Determine the [x, y] coordinate at the center of the cell enclosing the given text.  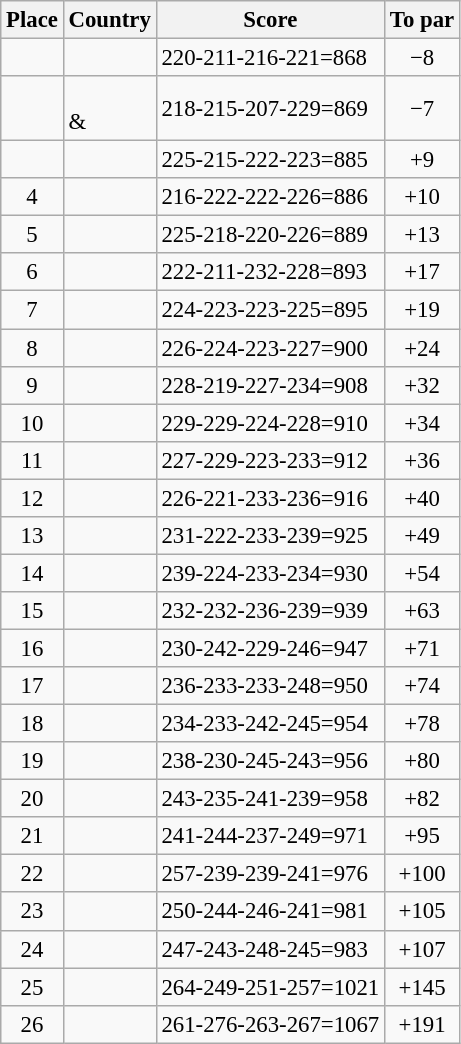
To par [422, 20]
229-229-224-228=910 [270, 423]
13 [32, 536]
25 [32, 987]
Place [32, 20]
+95 [422, 836]
−7 [422, 108]
+82 [422, 799]
243-235-241-239=958 [270, 799]
22 [32, 874]
228-219-227-234=908 [270, 385]
232-232-236-239=939 [270, 611]
9 [32, 385]
Country [110, 20]
16 [32, 648]
222-211-232-228=893 [270, 273]
−8 [422, 58]
238-230-245-243=956 [270, 761]
+17 [422, 273]
236-233-233-248=950 [270, 686]
+63 [422, 611]
257-239-239-241=976 [270, 874]
+100 [422, 874]
+107 [422, 949]
+9 [422, 160]
+10 [422, 197]
250-244-246-241=981 [270, 912]
261-276-263-267=1067 [270, 1024]
+105 [422, 912]
239-224-233-234=930 [270, 573]
264-249-251-257=1021 [270, 987]
6 [32, 273]
225-218-220-226=889 [270, 235]
+24 [422, 348]
& [110, 108]
227-229-223-233=912 [270, 460]
225-215-222-223=885 [270, 160]
+49 [422, 536]
241-244-237-249=971 [270, 836]
234-233-242-245=954 [270, 724]
230-242-229-246=947 [270, 648]
4 [32, 197]
5 [32, 235]
226-221-233-236=916 [270, 498]
20 [32, 799]
220-211-216-221=868 [270, 58]
+54 [422, 573]
226-224-223-227=900 [270, 348]
12 [32, 498]
231-222-233-239=925 [270, 536]
+80 [422, 761]
+145 [422, 987]
+40 [422, 498]
+78 [422, 724]
26 [32, 1024]
+36 [422, 460]
19 [32, 761]
+34 [422, 423]
17 [32, 686]
18 [32, 724]
+32 [422, 385]
247-243-248-245=983 [270, 949]
224-223-223-225=895 [270, 310]
216-222-222-226=886 [270, 197]
Score [270, 20]
10 [32, 423]
8 [32, 348]
7 [32, 310]
24 [32, 949]
23 [32, 912]
+191 [422, 1024]
15 [32, 611]
+74 [422, 686]
11 [32, 460]
+13 [422, 235]
+19 [422, 310]
14 [32, 573]
218-215-207-229=869 [270, 108]
+71 [422, 648]
21 [32, 836]
